Scan for the cell matching the given text and deliver its [x, y] coordinate at center. 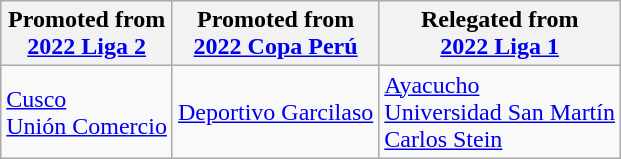
Ayacucho Universidad San Martín Carlos Stein [500, 112]
Relegated from2022 Liga 1 [500, 34]
Promoted from2022 Copa Perú [275, 34]
Promoted from2022 Liga 2 [87, 34]
Deportivo Garcilaso [275, 112]
Cusco Unión Comercio [87, 112]
